Return the [X, Y] coordinate for the center point of the cell that contains the specified text.  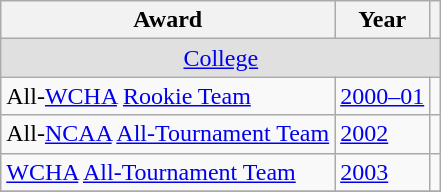
2000–01 [382, 96]
2002 [382, 134]
2003 [382, 172]
Year [382, 20]
Award [168, 20]
All-NCAA All-Tournament Team [168, 134]
All-WCHA Rookie Team [168, 96]
College [221, 58]
WCHA All-Tournament Team [168, 172]
